Provide the (X, Y) coordinate of the cell's center where the given text is located.  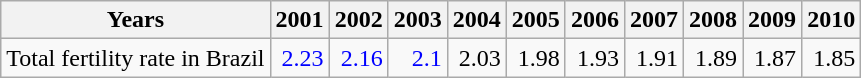
1.85 (832, 58)
2.23 (300, 58)
2005 (536, 20)
2009 (772, 20)
2008 (712, 20)
1.87 (772, 58)
2004 (476, 20)
1.89 (712, 58)
1.93 (594, 58)
2002 (358, 20)
2.1 (418, 58)
2.03 (476, 58)
2010 (832, 20)
Years (136, 20)
2.16 (358, 58)
2003 (418, 20)
1.91 (654, 58)
Total fertility rate in Brazil (136, 58)
1.98 (536, 58)
2007 (654, 20)
2006 (594, 20)
2001 (300, 20)
